Output the (x, y) coordinate of the center of the cell containing the given text.  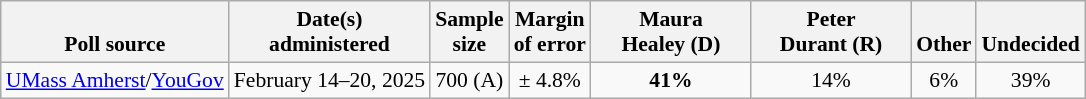
41% (671, 80)
700 (A) (469, 80)
Other (944, 32)
Samplesize (469, 32)
Undecided (1030, 32)
UMass Amherst/YouGov (115, 80)
PeterDurant (R) (831, 32)
Marginof error (550, 32)
MauraHealey (D) (671, 32)
39% (1030, 80)
February 14–20, 2025 (330, 80)
Poll source (115, 32)
6% (944, 80)
Date(s)administered (330, 32)
± 4.8% (550, 80)
14% (831, 80)
